Locate the cell with the specified text and output its (X, Y) center coordinate. 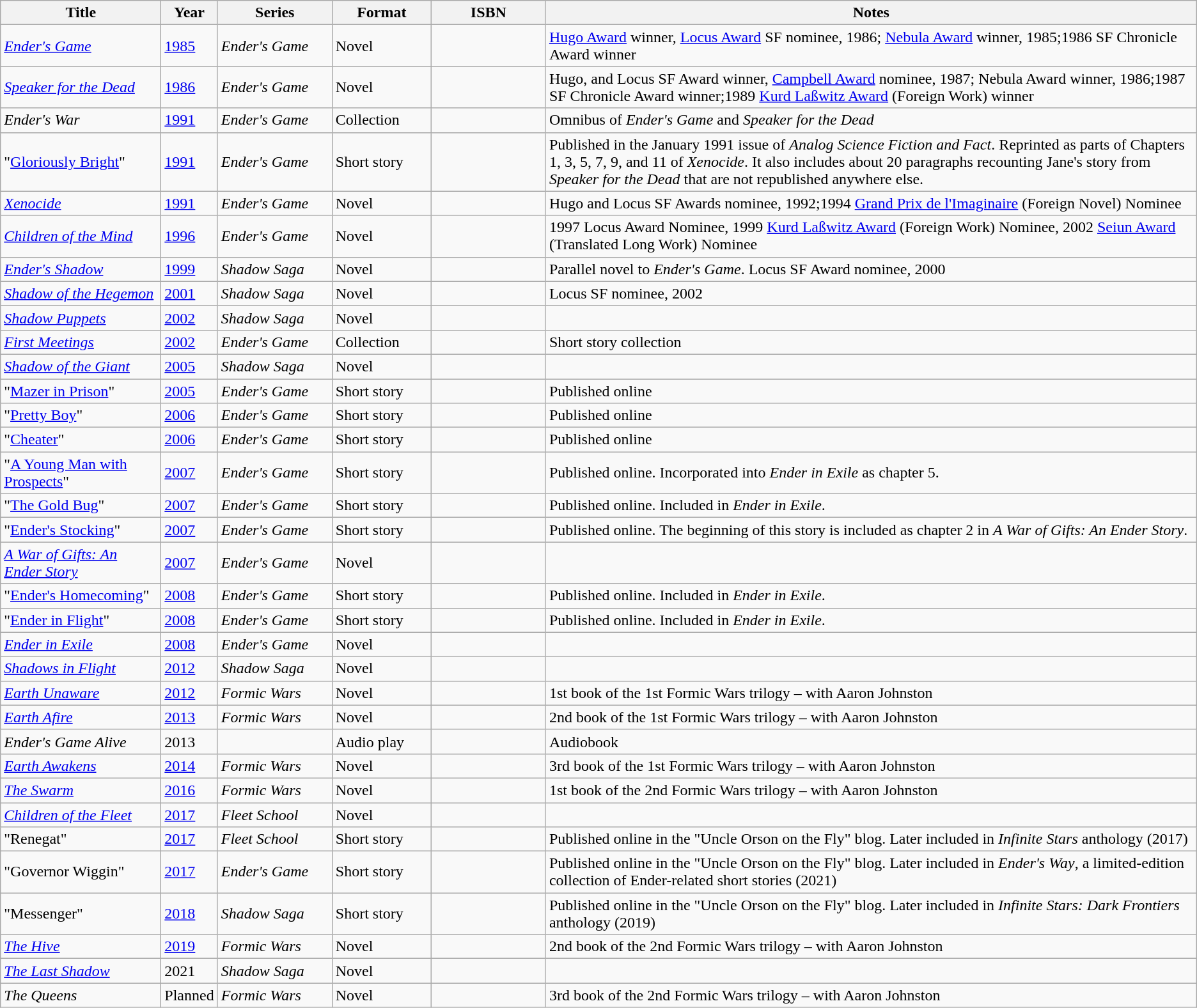
Series (275, 13)
1999 (189, 269)
Published online in the "Uncle Orson on the Fly" blog. Later included in Infinite Stars anthology (2017) (871, 839)
Xenocide (81, 203)
1st book of the 1st Formic Wars trilogy – with Aaron Johnston (871, 693)
Parallel novel to Ender's Game. Locus SF Award nominee, 2000 (871, 269)
"Gloriously Bright" (81, 162)
Hugo and Locus SF Awards nominee, 1992;1994 Grand Prix de l'Imaginaire (Foreign Novel) Nominee (871, 203)
Short story collection (871, 342)
Earth Unaware (81, 693)
The Queens (81, 995)
First Meetings (81, 342)
"Messenger" (81, 914)
1996 (189, 236)
2019 (189, 947)
A War of Gifts: An Ender Story (81, 562)
"Pretty Boy" (81, 415)
Hugo Award winner, Locus Award SF nominee, 1986; Nebula Award winner, 1985;1986 SF Chronicle Award winner (871, 46)
2001 (189, 293)
1997 Locus Award Nominee, 1999 Kurd Laßwitz Award (Foreign Work) Nominee, 2002 Seiun Award (Translated Long Work) Nominee (871, 236)
2nd book of the 2nd Formic Wars trilogy – with Aaron Johnston (871, 947)
Omnibus of Ender's Game and Speaker for the Dead (871, 120)
1986 (189, 87)
"A Young Man with Prospects" (81, 473)
"Mazer in Prison" (81, 391)
The Hive (81, 947)
Children of the Fleet (81, 815)
2014 (189, 766)
3rd book of the 1st Formic Wars trilogy – with Aaron Johnston (871, 766)
"Renegat" (81, 839)
2016 (189, 790)
Audiobook (871, 741)
Published online. Incorporated into Ender in Exile as chapter 5. (871, 473)
Year (189, 13)
Shadow Puppets (81, 318)
Title (81, 13)
Audio play (381, 741)
Planned (189, 995)
Earth Awakens (81, 766)
Shadows in Flight (81, 669)
"Cheater" (81, 440)
2021 (189, 971)
Children of the Mind (81, 236)
3rd book of the 2nd Formic Wars trilogy – with Aaron Johnston (871, 995)
Published online in the "Uncle Orson on the Fly" blog. Later included in Infinite Stars: Dark Frontiers anthology (2019) (871, 914)
Published online. The beginning of this story is included as chapter 2 in A War of Gifts: An Ender Story. (871, 530)
"The Gold Bug" (81, 506)
1985 (189, 46)
"Ender's Homecoming" (81, 596)
The Swarm (81, 790)
2018 (189, 914)
Speaker for the Dead (81, 87)
Notes (871, 13)
Ender in Exile (81, 644)
"Governor Wiggin" (81, 872)
Shadow of the Hegemon (81, 293)
"Ender in Flight" (81, 620)
Earth Afire (81, 717)
ISBN (489, 13)
Ender's Game Alive (81, 741)
Shadow of the Giant (81, 366)
Locus SF nominee, 2002 (871, 293)
Ender's Shadow (81, 269)
Format (381, 13)
2nd book of the 1st Formic Wars trilogy – with Aaron Johnston (871, 717)
"Ender's Stocking" (81, 530)
1st book of the 2nd Formic Wars trilogy – with Aaron Johnston (871, 790)
Ender's War (81, 120)
The Last Shadow (81, 971)
